Extract the (x, y) coordinate from the center of the cell holding the provided text.  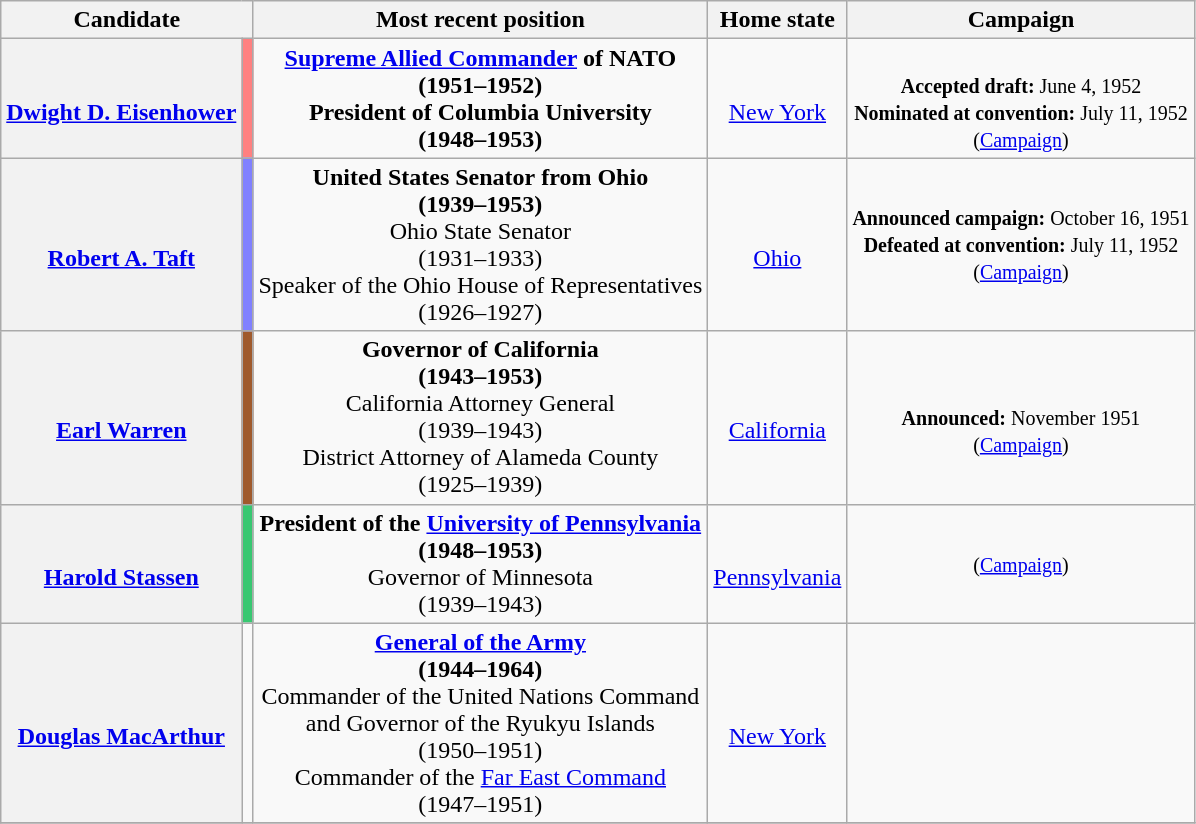
President of the University of Pennsylvania(1948–1953)Governor of Minnesota(1939–1943) (480, 564)
Douglas MacArthur (122, 723)
Candidate (127, 20)
Announced: November 1951(Campaign) (1021, 418)
Campaign (1021, 20)
Earl Warren (122, 418)
Home state (778, 20)
Robert A. Taft (122, 244)
Ohio (778, 244)
Pennsylvania (778, 564)
Governor of California(1943–1953)California Attorney General(1939–1943)District Attorney of Alameda County(1925–1939) (480, 418)
Accepted draft: June 4, 1952Nominated at convention: July 11, 1952(Campaign) (1021, 98)
Harold Stassen (122, 564)
California (778, 418)
(Campaign) (1021, 564)
Dwight D. Eisenhower (122, 98)
Announced campaign: October 16, 1951Defeated at convention: July 11, 1952(Campaign) (1021, 244)
Supreme Allied Commander of NATO(1951–1952)President of Columbia University(1948–1953) (480, 98)
Most recent position (480, 20)
United States Senator from Ohio(1939–1953)Ohio State Senator(1931–1933)Speaker of the Ohio House of Representatives(1926–1927) (480, 244)
